Scan for the cell matching the given text and deliver its [X, Y] coordinate at center. 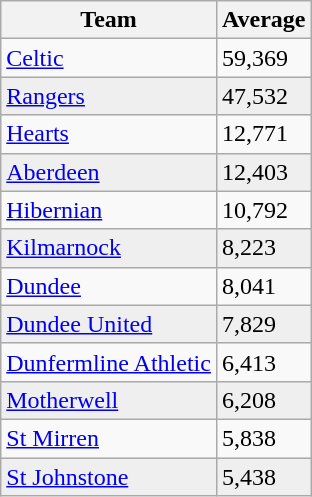
6,413 [264, 362]
Dundee United [109, 324]
5,438 [264, 477]
7,829 [264, 324]
10,792 [264, 210]
Dunfermline Athletic [109, 362]
St Johnstone [109, 477]
6,208 [264, 400]
Hibernian [109, 210]
12,771 [264, 134]
Kilmarnock [109, 248]
St Mirren [109, 438]
Motherwell [109, 400]
Hearts [109, 134]
5,838 [264, 438]
Aberdeen [109, 172]
Celtic [109, 58]
Team [109, 20]
8,041 [264, 286]
8,223 [264, 248]
59,369 [264, 58]
Average [264, 20]
Rangers [109, 96]
12,403 [264, 172]
47,532 [264, 96]
Dundee [109, 286]
